Search for the cell housing the specified text and yield its (x, y) center coordinate. 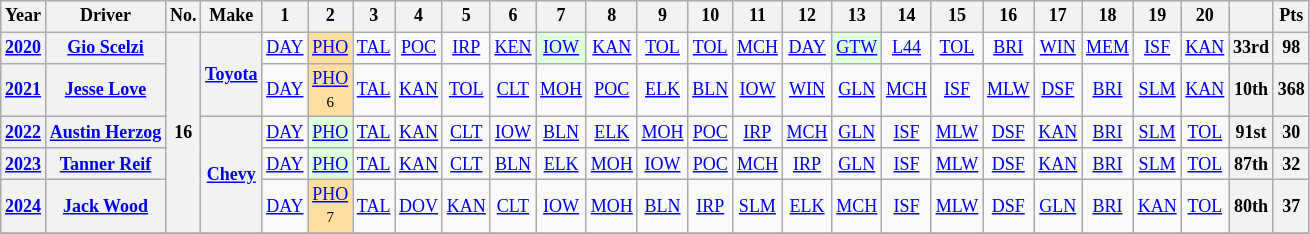
Jesse Love (105, 90)
4 (419, 16)
3 (374, 16)
Austin Herzog (105, 132)
PHO7 (330, 206)
32 (1291, 164)
PHO6 (330, 90)
Year (24, 16)
368 (1291, 90)
8 (612, 16)
Make (232, 16)
L44 (907, 48)
5 (466, 16)
11 (758, 16)
9 (662, 16)
98 (1291, 48)
12 (807, 16)
17 (1058, 16)
80th (1252, 206)
MEM (1108, 48)
87th (1252, 164)
Toyota (232, 74)
KEN (513, 48)
Jack Wood (105, 206)
2021 (24, 90)
15 (956, 16)
2024 (24, 206)
Gio Scelzi (105, 48)
GTW (857, 48)
1 (285, 16)
30 (1291, 132)
33rd (1252, 48)
19 (1157, 16)
2023 (24, 164)
20 (1205, 16)
14 (907, 16)
Driver (105, 16)
2020 (24, 48)
91st (1252, 132)
Tanner Reif (105, 164)
10th (1252, 90)
6 (513, 16)
10 (710, 16)
2 (330, 16)
18 (1108, 16)
7 (562, 16)
No. (184, 16)
Pts (1291, 16)
2022 (24, 132)
13 (857, 16)
DOV (419, 206)
37 (1291, 206)
Chevy (232, 175)
